Identify which cell holds the provided text, then report its [x, y] central coordinate. 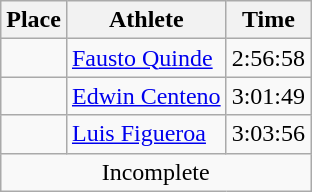
3:01:49 [268, 96]
Time [268, 20]
Athlete [146, 20]
Luis Figueroa [146, 134]
3:03:56 [268, 134]
Edwin Centeno [146, 96]
Fausto Quinde [146, 58]
Incomplete [156, 172]
Place [34, 20]
2:56:58 [268, 58]
